Provide the [x, y] coordinate of the cell's center where the given text is located.  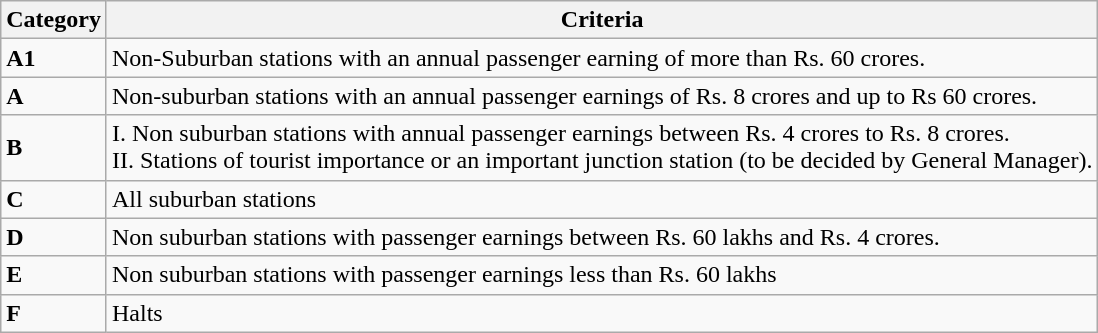
A [54, 96]
Criteria [602, 20]
D [54, 237]
B [54, 148]
Non suburban stations with passenger earnings less than Rs. 60 lakhs [602, 275]
Non-Suburban stations with an annual passenger earning of more than Rs. 60 crores. [602, 58]
A1 [54, 58]
F [54, 313]
Halts [602, 313]
All suburban stations [602, 199]
Non-suburban stations with an annual passenger earnings of Rs. 8 crores and up to Rs 60 crores. [602, 96]
Non suburban stations with passenger earnings between Rs. 60 lakhs and Rs. 4 crores. [602, 237]
C [54, 199]
Category [54, 20]
E [54, 275]
